Locate the cell with the specified text and output its (x, y) center coordinate. 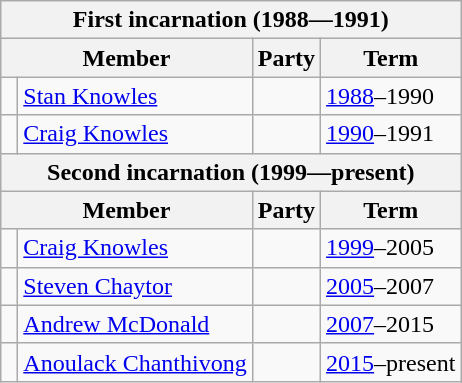
2007–2015 (391, 324)
Second incarnation (1999—present) (231, 172)
1988–1990 (391, 96)
1990–1991 (391, 134)
Steven Chaytor (135, 286)
2005–2007 (391, 286)
First incarnation (1988—1991) (231, 20)
1999–2005 (391, 248)
2015–present (391, 362)
Stan Knowles (135, 96)
Andrew McDonald (135, 324)
Anoulack Chanthivong (135, 362)
